Return the (x, y) coordinate for the center point of the cell that contains the specified text.  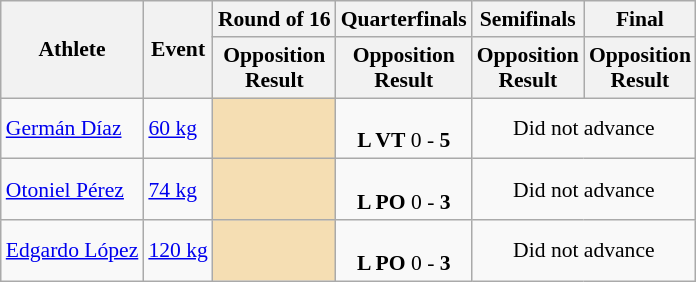
120 kg (178, 250)
74 kg (178, 190)
Round of 16 (274, 19)
Semifinals (528, 19)
Final (640, 19)
Athlete (72, 50)
Quarterfinals (404, 19)
60 kg (178, 128)
Event (178, 50)
Germán Díaz (72, 128)
L VT 0 - 5 (404, 128)
Edgardo López (72, 250)
Otoniel Pérez (72, 190)
